Determine the [x, y] coordinate at the center of the cell enclosing the given text.  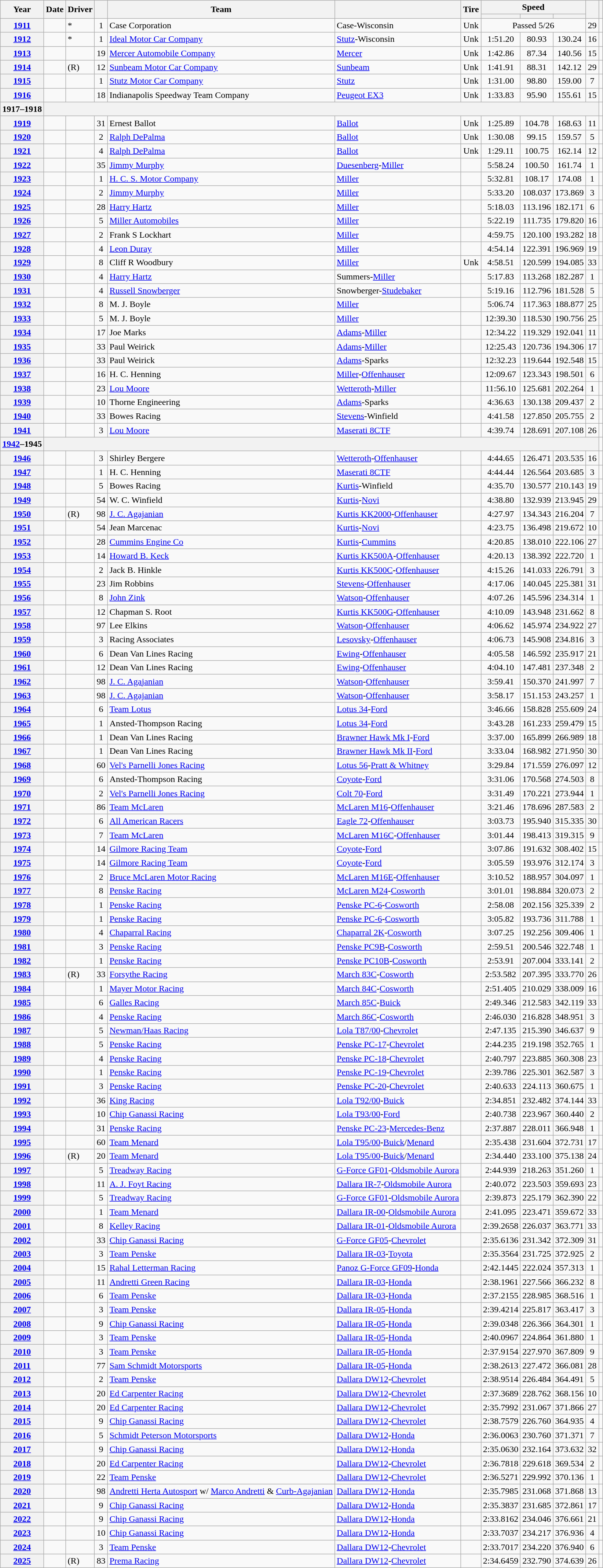
2:37.887 [501, 1128]
223.503 [537, 1184]
320.073 [569, 891]
2:41.095 [501, 1212]
12:09.67 [501, 374]
3:31.49 [501, 793]
1987 [22, 1030]
1951 [22, 528]
2:36.5271 [501, 1477]
1933 [22, 318]
145.974 [537, 626]
1946 [22, 458]
366.232 [569, 1282]
234.816 [569, 640]
Lola T92/00-Buick [398, 1100]
234.922 [569, 626]
170.221 [537, 793]
2002 [22, 1240]
2:34.6459 [501, 1561]
1995 [22, 1142]
3:21.46 [501, 807]
2:53.91 [501, 961]
1925 [22, 207]
243.257 [569, 695]
5:19.16 [501, 290]
2008 [22, 1324]
146.592 [537, 654]
203.685 [569, 472]
2:38.7579 [501, 1421]
225.179 [537, 1198]
4:06.73 [501, 640]
360.440 [569, 1114]
1980 [22, 933]
Schmidt Peterson Motorsports [221, 1435]
126.471 [537, 458]
Stutz [398, 81]
1990 [22, 1072]
230.760 [537, 1435]
1998 [22, 1184]
342.119 [569, 1002]
312.174 [569, 863]
2019 [22, 1477]
2024 [22, 1547]
362.587 [569, 1072]
1938 [22, 388]
2006 [22, 1296]
375.138 [569, 1156]
194.306 [569, 346]
Case Corporation [221, 25]
99.15 [537, 137]
231.068 [537, 1491]
G-Force GF05-Chevrolet [398, 1240]
2018 [22, 1463]
2:38.9514 [501, 1379]
2023 [22, 1533]
357.313 [569, 1268]
232.482 [537, 1100]
259.479 [569, 723]
346.637 [569, 1030]
1986 [22, 1016]
Chaparral Racing [221, 933]
1927 [22, 235]
371.371 [569, 1435]
113.196 [537, 207]
161.233 [537, 723]
2:40.633 [501, 1086]
2020 [22, 1491]
192.256 [537, 933]
Dallara IR-7-Oldsmobile Aurora [398, 1184]
5:32.81 [501, 179]
274.503 [569, 779]
32 [592, 1449]
1931 [22, 290]
Panoz G-Force GF09-Honda [398, 1268]
2021 [22, 1505]
Penske PC-18-Chevrolet [398, 1058]
100.75 [537, 151]
3:33.04 [501, 751]
159.00 [569, 81]
1979 [22, 919]
2022 [22, 1519]
1970 [22, 793]
4:59.75 [501, 235]
2:35.7985 [501, 1491]
Stevens-Offenhauser [398, 584]
209.437 [569, 402]
1952 [22, 542]
1956 [22, 597]
2011 [22, 1366]
179.820 [569, 221]
1:42.86 [501, 53]
3:03.73 [501, 821]
4:10.09 [501, 611]
Galles Racing [221, 1002]
1922 [22, 165]
364.301 [569, 1324]
H. C. S. Motor Company [221, 179]
Forsythe Racing [221, 975]
228.985 [537, 1296]
1983 [22, 975]
171.559 [537, 765]
215.390 [537, 1030]
213.945 [569, 500]
231.662 [569, 611]
Case-Wisconsin [398, 25]
212.583 [537, 1002]
368.156 [569, 1393]
1984 [22, 988]
224.864 [537, 1338]
1932 [22, 304]
141.033 [537, 570]
3:07.86 [501, 849]
361.880 [569, 1338]
2:35.7992 [501, 1407]
2005 [22, 1282]
222.720 [569, 556]
363.771 [569, 1226]
193.976 [537, 863]
4:15.26 [501, 570]
Miller Automobiles [221, 221]
130.24 [569, 39]
315.335 [569, 821]
4:39.74 [501, 430]
Date [55, 10]
136.498 [537, 528]
203.535 [569, 458]
3:46.66 [501, 709]
370.136 [569, 1477]
Bruce McLaren Motor Racing [221, 877]
234.217 [537, 1533]
1955 [22, 584]
198.884 [537, 891]
1975 [22, 863]
March 84C-Cosworth [398, 988]
1923 [22, 179]
5:58.24 [501, 165]
1988 [22, 1044]
2012 [22, 1379]
March 86C-Cosworth [398, 1016]
231.604 [537, 1142]
Peugeot EX3 [398, 95]
1954 [22, 570]
2007 [22, 1310]
2:35.3837 [501, 1505]
Colt 70-Ford [398, 793]
13 [592, 1491]
1977 [22, 891]
1:51.20 [501, 39]
216.828 [537, 1016]
Kelley Racing [221, 1226]
1996 [22, 1156]
2:33.8162 [501, 1519]
287.583 [569, 807]
Snowberger-Studebaker [398, 290]
2:40.0967 [501, 1338]
80.93 [537, 39]
1912 [22, 39]
Stevens-Winfield [398, 416]
Andretti Green Racing [221, 1282]
2:33.7017 [501, 1547]
1:30.08 [501, 137]
Lee Elkins [221, 626]
2:36.0063 [501, 1435]
Eagle 72-Offenhauser [398, 821]
127.850 [537, 416]
366.081 [569, 1366]
2:42.1445 [501, 1268]
120.736 [537, 346]
Andretti Herta Autosport w/ Marco Andretti & Curb-Agajanian [221, 1491]
Mayer Motor Racing [221, 988]
1993 [22, 1114]
2:53.582 [501, 975]
Leon Duray [221, 249]
319.315 [569, 835]
Shirley Bergere [221, 458]
83 [101, 1561]
229.992 [537, 1477]
1915 [22, 81]
194.085 [569, 263]
Dallara IR-00-Oldsmobile Aurora [398, 1212]
2:39.0348 [501, 1324]
359.693 [569, 1184]
3:05.59 [501, 863]
1967 [22, 751]
232.164 [537, 1449]
1999 [22, 1198]
138.392 [537, 556]
224.113 [537, 1086]
1972 [22, 821]
231.342 [537, 1240]
John Zink [221, 597]
97 [101, 626]
304.097 [569, 877]
366.948 [569, 1128]
1924 [22, 193]
2017 [22, 1449]
227.566 [537, 1282]
360.675 [569, 1086]
3:05.82 [501, 919]
King Racing [221, 1100]
Lola T87/00-Chevrolet [398, 1030]
161.74 [569, 165]
1913 [22, 53]
363.417 [569, 1310]
Sunbeam Motor Car Company [221, 67]
4:41.58 [501, 416]
108.17 [537, 179]
Penske PC-19-Chevrolet [398, 1072]
Lesovsky-Offenhauser [398, 640]
227.970 [537, 1352]
1941 [22, 430]
143.948 [537, 611]
1976 [22, 877]
1921 [22, 151]
1920 [22, 137]
12:34.22 [501, 332]
228.762 [537, 1393]
Passed 5/26 [533, 25]
234.314 [569, 597]
1959 [22, 640]
Penske PC-23-Mercedes-Benz [398, 1128]
98.80 [537, 81]
372.309 [569, 1240]
2:40.072 [501, 1184]
Lotus 56-Pratt & Whitney [398, 765]
Howard B. Keck [221, 556]
2:35.6136 [501, 1240]
1966 [22, 737]
1:31.00 [501, 81]
228.011 [537, 1128]
150.370 [537, 681]
1:41.91 [501, 67]
371.866 [569, 1407]
333.770 [569, 975]
2:44.939 [501, 1170]
1939 [22, 402]
226.484 [537, 1379]
1994 [22, 1128]
Rahal Letterman Racing [221, 1268]
229.618 [537, 1463]
271.950 [569, 751]
4:06.62 [501, 626]
1:25.89 [501, 123]
88.31 [537, 67]
1942–1945 [22, 444]
March 85C-Buick [398, 1002]
Prema Racing [221, 1561]
3:31.06 [501, 779]
Team Lotus [221, 709]
2:59.51 [501, 947]
1926 [22, 221]
4:44.65 [501, 458]
227.472 [537, 1366]
Ideal Motor Car Company [221, 39]
2:39.873 [501, 1198]
2:38.2613 [501, 1366]
Speed [533, 7]
1929 [22, 263]
1919 [22, 123]
376.936 [569, 1533]
11:56.10 [501, 388]
36 [101, 1100]
2010 [22, 1352]
374.639 [569, 1561]
182.287 [569, 277]
All American Racers [221, 821]
2016 [22, 1435]
4:20.13 [501, 556]
Chapman S. Root [221, 611]
Duesenberg-Miller [398, 165]
266.989 [569, 737]
359.672 [569, 1212]
1963 [22, 695]
1950 [22, 514]
Kurtis KK500C-Offenhauser [398, 570]
5:18.03 [501, 207]
Cliff R Woodbury [221, 263]
226.760 [537, 1421]
77 [101, 1366]
Russell Snowberger [221, 290]
2:49.346 [501, 1002]
132.939 [537, 500]
4:23.75 [501, 528]
2001 [22, 1226]
3:29.84 [501, 765]
118.530 [537, 318]
4:27.97 [501, 514]
128.691 [537, 430]
219.672 [569, 528]
1985 [22, 1002]
119.329 [537, 332]
March 83C-Cosworth [398, 975]
Kurtis-Winfield [398, 486]
170.568 [537, 779]
181.528 [569, 290]
Wetteroth-Miller [398, 388]
Brawner Hawk Mk II-Ford [398, 751]
1974 [22, 849]
1992 [22, 1100]
1934 [22, 332]
309.406 [569, 933]
95.90 [537, 95]
1949 [22, 500]
1960 [22, 654]
219.198 [537, 1044]
4:44.44 [501, 472]
119.644 [537, 360]
Penske PC10B-Cosworth [398, 961]
Penske PC-17-Chevrolet [398, 1044]
2:37.2155 [501, 1296]
1997 [22, 1170]
Mercer [398, 53]
367.809 [569, 1352]
Penske PC9B-Cosworth [398, 947]
1935 [22, 346]
188.877 [569, 304]
338.009 [569, 988]
3:58.17 [501, 695]
2:44.235 [501, 1044]
1981 [22, 947]
226.037 [537, 1226]
12:32.23 [501, 360]
223.471 [537, 1212]
188.957 [537, 877]
2025 [22, 1561]
Year [22, 10]
104.78 [537, 123]
2003 [22, 1254]
222.024 [537, 1268]
2004 [22, 1268]
1968 [22, 765]
2:34.851 [501, 1100]
2009 [22, 1338]
Kurtis KK500A-Offenhauser [398, 556]
2:35.0630 [501, 1449]
207.004 [537, 961]
190.756 [569, 318]
202.156 [537, 905]
Wetteroth-Offenhauser [398, 458]
1930 [22, 277]
87.34 [537, 53]
125.681 [537, 388]
373.632 [569, 1449]
372.925 [569, 1254]
1958 [22, 626]
4:58.51 [501, 263]
165.899 [537, 737]
3:59.41 [501, 681]
362.390 [569, 1198]
A. J. Foyt Racing [221, 1184]
138.010 [537, 542]
1962 [22, 681]
1982 [22, 961]
311.788 [569, 919]
130.138 [537, 402]
1989 [22, 1058]
1:29.11 [501, 151]
5:22.19 [501, 221]
308.402 [569, 849]
Racing Associates [221, 640]
225.381 [569, 584]
2014 [22, 1407]
225.817 [537, 1310]
147.481 [537, 668]
W. C. Winfield [221, 500]
1964 [22, 709]
Summers-Miller [398, 277]
159.57 [569, 137]
Sunbeam [398, 67]
2:58.08 [501, 905]
205.755 [569, 416]
233.100 [537, 1156]
2:40.797 [501, 1058]
1:33.83 [501, 95]
3:07.25 [501, 933]
325.339 [569, 905]
235.917 [569, 654]
145.908 [537, 640]
120.100 [537, 235]
113.268 [537, 277]
Lola T93/00-Ford [398, 1114]
126.564 [537, 472]
142.12 [569, 67]
193.282 [569, 235]
1965 [22, 723]
2:46.030 [501, 1016]
1973 [22, 835]
2:37.9154 [501, 1352]
5:17.83 [501, 277]
4:05.58 [501, 654]
140.56 [569, 53]
173.869 [569, 193]
4:04.10 [501, 668]
168.63 [569, 123]
1978 [22, 905]
2:36.7818 [501, 1463]
Thorne Engineering [221, 402]
195.940 [537, 821]
Penske PC-20-Chevrolet [398, 1086]
202.264 [569, 388]
Dallara IR-01-Oldsmobile Aurora [398, 1226]
1936 [22, 360]
376.940 [569, 1547]
4:07.26 [501, 597]
369.534 [569, 1463]
McLaren M24-Cosworth [398, 891]
108.037 [537, 193]
1914 [22, 67]
2:40.738 [501, 1114]
276.097 [569, 765]
Joe Marks [221, 332]
1948 [22, 486]
2:51.405 [501, 988]
2:47.135 [501, 1030]
Jack B. Hinkle [221, 570]
2013 [22, 1393]
223.885 [537, 1058]
12:39.30 [501, 318]
123.343 [537, 374]
231.067 [537, 1407]
4:36.63 [501, 402]
Kurtis KK500G-Offenhauser [398, 611]
3:01.01 [501, 891]
348.951 [569, 1016]
234.220 [537, 1547]
192.548 [569, 360]
374.144 [569, 1100]
117.363 [537, 304]
322.748 [569, 947]
4:35.70 [501, 486]
368.516 [569, 1296]
4:20.85 [501, 542]
2:35.3564 [501, 1254]
155.61 [569, 95]
360.308 [569, 1058]
234.046 [537, 1519]
1937 [22, 374]
1961 [22, 668]
3:37.00 [501, 737]
Kurtis KK2000-Offenhauser [398, 514]
McLaren M16E-Offenhauser [398, 877]
Brawner Hawk Mk I-Ford [398, 737]
122.391 [537, 249]
1971 [22, 807]
1928 [22, 249]
Chaparral 2K-Cosworth [398, 933]
198.413 [537, 835]
2:39.786 [501, 1072]
12:25.43 [501, 346]
174.08 [569, 179]
376.661 [569, 1519]
Sam Schmidt Motorsports [221, 1366]
140.045 [537, 584]
Newman/Haas Racing [221, 1030]
210.143 [569, 486]
2:37.3689 [501, 1393]
McLaren M16-Offenhauser [398, 807]
112.796 [537, 290]
3:01.44 [501, 835]
Team [221, 10]
232.790 [537, 1561]
Jean Marcenac [221, 528]
2:39.2658 [501, 1226]
2:33.7037 [501, 1533]
5:33.20 [501, 193]
231.685 [537, 1505]
2:38.1961 [501, 1282]
364.491 [569, 1379]
222.106 [569, 542]
193.736 [537, 919]
Ernest Ballot [221, 123]
218.263 [537, 1170]
371.868 [569, 1491]
145.596 [537, 597]
Jim Robbins [221, 584]
255.609 [569, 709]
158.828 [537, 709]
1940 [22, 416]
2:35.438 [501, 1142]
210.029 [537, 988]
226.791 [569, 570]
1947 [22, 472]
273.944 [569, 793]
Cummins Engine Co [221, 542]
130.577 [537, 486]
1969 [22, 779]
134.343 [537, 514]
3:10.52 [501, 877]
191.632 [537, 849]
241.997 [569, 681]
Driver [80, 10]
196.969 [569, 249]
35 [101, 165]
226.366 [537, 1324]
1917–1918 [22, 109]
5:06.74 [501, 304]
225.301 [537, 1072]
McLaren M16C-Offenhauser [398, 835]
192.041 [569, 332]
Indianapolis Speedway Team Company [221, 95]
100.50 [537, 165]
2:34.440 [501, 1156]
231.725 [537, 1254]
Tire [471, 10]
352.765 [569, 1044]
2000 [22, 1212]
Miller-Offenhauser [398, 374]
237.348 [569, 668]
168.982 [537, 751]
120.599 [537, 263]
Kurtis-Cummins [398, 542]
178.696 [537, 807]
4:54.14 [501, 249]
223.967 [537, 1114]
4:38.80 [501, 500]
Stutz-Wisconsin [398, 39]
162.14 [569, 151]
Stutz Motor Car Company [221, 81]
1957 [22, 611]
111.735 [537, 221]
3:43.28 [501, 723]
1953 [22, 556]
1916 [22, 95]
364.935 [569, 1421]
200.546 [537, 947]
207.395 [537, 975]
198.501 [569, 374]
351.260 [569, 1170]
1911 [22, 25]
2:39.4214 [501, 1310]
86 [101, 807]
182.171 [569, 207]
1991 [22, 1086]
Frank S Lockhart [221, 235]
216.204 [569, 514]
151.153 [537, 695]
372.731 [569, 1142]
333.141 [569, 961]
2015 [22, 1421]
Mercer Automobile Company [221, 53]
207.108 [569, 430]
Dallara IR-03-Toyota [398, 1254]
4:17.06 [501, 584]
372.861 [569, 1505]
